Output the (X, Y) coordinate of the center of the cell containing the given text.  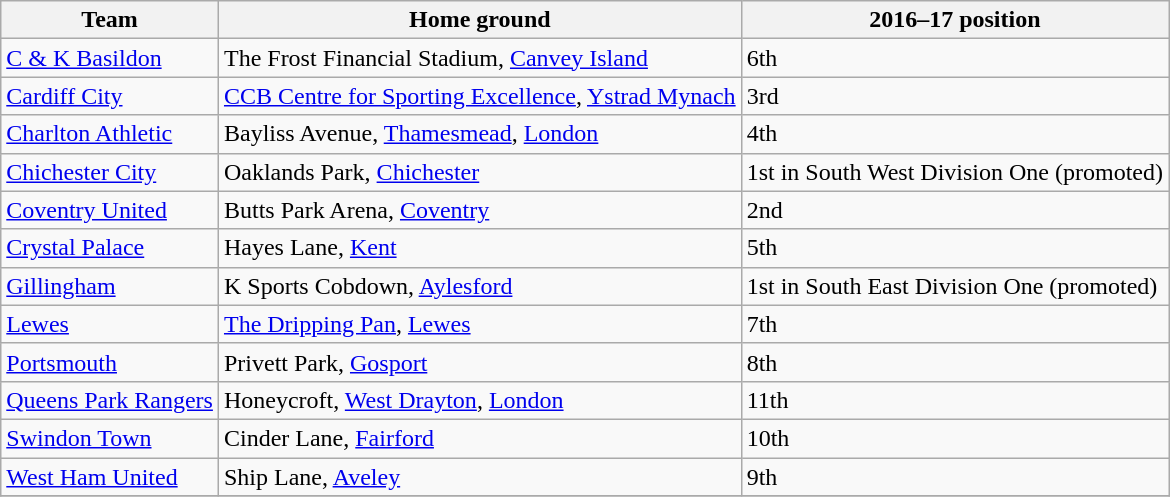
Cardiff City (110, 96)
5th (954, 248)
Cinder Lane, Fairford (480, 438)
Ship Lane, Aveley (480, 477)
8th (954, 362)
Swindon Town (110, 438)
K Sports Cobdown, Aylesford (480, 286)
7th (954, 324)
Charlton Athletic (110, 134)
Bayliss Avenue, Thamesmead, London (480, 134)
Oaklands Park, Chichester (480, 172)
4th (954, 134)
Crystal Palace (110, 248)
Coventry United (110, 210)
The Dripping Pan, Lewes (480, 324)
1st in South West Division One (promoted) (954, 172)
Hayes Lane, Kent (480, 248)
Honeycroft, West Drayton, London (480, 400)
9th (954, 477)
Team (110, 20)
Queens Park Rangers (110, 400)
11th (954, 400)
Chichester City (110, 172)
Butts Park Arena, Coventry (480, 210)
1st in South East Division One (promoted) (954, 286)
CCB Centre for Sporting Excellence, Ystrad Mynach (480, 96)
2016–17 position (954, 20)
3rd (954, 96)
Gillingham (110, 286)
2nd (954, 210)
Home ground (480, 20)
Privett Park, Gosport (480, 362)
West Ham United (110, 477)
C & K Basildon (110, 58)
The Frost Financial Stadium, Canvey Island (480, 58)
10th (954, 438)
Portsmouth (110, 362)
Lewes (110, 324)
6th (954, 58)
